Return the (X, Y) coordinate for the center point of the cell that contains the specified text.  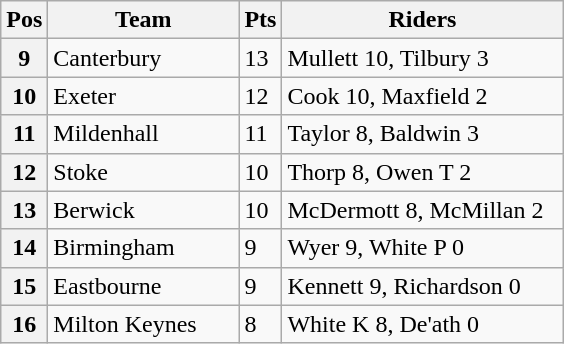
Pos (24, 20)
14 (24, 248)
Mildenhall (144, 134)
8 (260, 324)
15 (24, 286)
Eastbourne (144, 286)
Kennett 9, Richardson 0 (422, 286)
Stoke (144, 172)
McDermott 8, McMillan 2 (422, 210)
Riders (422, 20)
Milton Keynes (144, 324)
Thorp 8, Owen T 2 (422, 172)
Berwick (144, 210)
Canterbury (144, 58)
White K 8, De'ath 0 (422, 324)
Exeter (144, 96)
Cook 10, Maxfield 2 (422, 96)
Wyer 9, White P 0 (422, 248)
Taylor 8, Baldwin 3 (422, 134)
Birmingham (144, 248)
Mullett 10, Tilbury 3 (422, 58)
Pts (260, 20)
16 (24, 324)
Team (144, 20)
